Find where the given text appears and provide that cell's center as (x, y) coordinate. 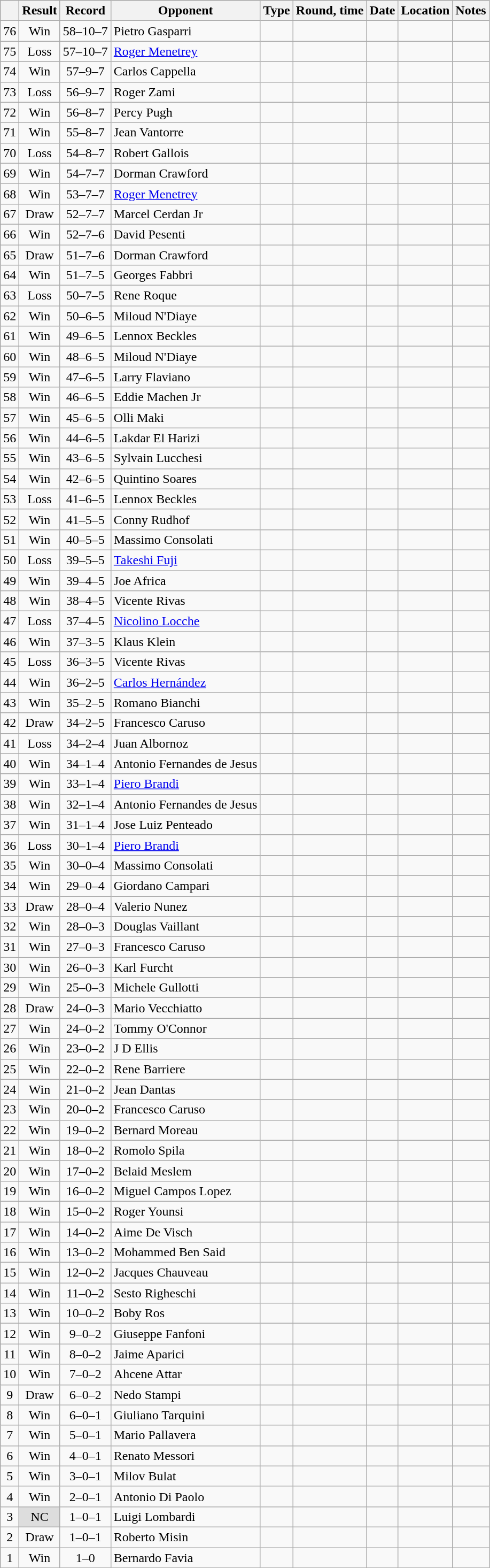
26 (10, 1049)
Giordano Campari (185, 886)
Date (383, 11)
Bernard Moreau (185, 1130)
24–0–2 (85, 1028)
58–10–7 (85, 31)
57–9–7 (85, 72)
Type (277, 11)
70 (10, 153)
Opponent (185, 11)
52–7–7 (85, 214)
53–7–7 (85, 194)
39 (10, 784)
18–0–2 (85, 1150)
35 (10, 865)
Mario Vecchiatto (185, 1008)
Carlos Hernández (185, 682)
52 (10, 519)
30–0–4 (85, 865)
Sylvain Lucchesi (185, 458)
36 (10, 845)
53 (10, 499)
44 (10, 682)
37 (10, 825)
27 (10, 1028)
Valerio Nunez (185, 906)
Karl Furcht (185, 967)
Tommy O'Connor (185, 1028)
31 (10, 947)
Roger Zami (185, 92)
44–6–5 (85, 438)
75 (10, 51)
Mario Pallavera (185, 1435)
34–2–4 (85, 743)
36–2–5 (85, 682)
2 (10, 1537)
54–8–7 (85, 153)
6–0–1 (85, 1415)
71 (10, 133)
46 (10, 642)
32–1–4 (85, 804)
Pietro Gasparri (185, 31)
6–0–2 (85, 1395)
David Pesenti (185, 234)
59 (10, 377)
32 (10, 927)
Romano Bianchi (185, 703)
51–7–5 (85, 275)
73 (10, 92)
56 (10, 438)
24–0–3 (85, 1008)
14–0–2 (85, 1232)
42 (10, 723)
Conny Rudhof (185, 519)
63 (10, 296)
12 (10, 1334)
Record (85, 11)
48 (10, 601)
74 (10, 72)
33 (10, 906)
10 (10, 1374)
39–4–5 (85, 580)
Robert Gallois (185, 153)
Georges Fabbri (185, 275)
21 (10, 1150)
55 (10, 458)
37–3–5 (85, 642)
Juan Albornoz (185, 743)
45 (10, 662)
Antonio Di Paolo (185, 1496)
Marcel Cerdan Jr (185, 214)
62 (10, 316)
65 (10, 255)
22 (10, 1130)
60 (10, 357)
18 (10, 1211)
Giuseppe Fanfoni (185, 1334)
14 (10, 1293)
Mohammed Ben Said (185, 1252)
6 (10, 1456)
Michele Gullotti (185, 988)
52–7–6 (85, 234)
29–0–4 (85, 886)
42–6–5 (85, 479)
31–1–4 (85, 825)
30 (10, 967)
43–6–5 (85, 458)
Notes (471, 11)
56–8–7 (85, 112)
Jose Luiz Penteado (185, 825)
46–6–5 (85, 397)
16–0–2 (85, 1191)
4 (10, 1496)
Bernardo Favia (185, 1558)
41–5–5 (85, 519)
26–0–3 (85, 967)
64 (10, 275)
28–0–3 (85, 927)
34–2–5 (85, 723)
17–0–2 (85, 1171)
Aime De Visch (185, 1232)
11–0–2 (85, 1293)
Nedo Stampi (185, 1395)
3 (10, 1517)
Joe Africa (185, 580)
50–6–5 (85, 316)
28–0–4 (85, 906)
Round, time (330, 11)
50–7–5 (85, 296)
15–0–2 (85, 1211)
34–1–4 (85, 764)
38 (10, 804)
21–0–2 (85, 1089)
Boby Ros (185, 1313)
4–0–1 (85, 1456)
20–0–2 (85, 1110)
23–0–2 (85, 1049)
57 (10, 418)
39–5–5 (85, 560)
8–0–2 (85, 1354)
Romolo Spila (185, 1150)
20 (10, 1171)
Larry Flaviano (185, 377)
49–6–5 (85, 336)
54–7–7 (85, 173)
7 (10, 1435)
Jacques Chauveau (185, 1273)
Result (40, 11)
8 (10, 1415)
49 (10, 580)
55–8–7 (85, 133)
16 (10, 1252)
9 (10, 1395)
Douglas Vaillant (185, 927)
51–7–6 (85, 255)
47 (10, 621)
10–0–2 (85, 1313)
Rene Roque (185, 296)
Belaid Meslem (185, 1171)
51 (10, 540)
Jean Vantorre (185, 133)
Percy Pugh (185, 112)
Quintino Soares (185, 479)
9–0–2 (85, 1334)
Lakdar El Harizi (185, 438)
3–0–1 (85, 1476)
NC (40, 1517)
72 (10, 112)
35–2–5 (85, 703)
38–4–5 (85, 601)
1 (10, 1558)
Nicolino Locche (185, 621)
34 (10, 886)
43 (10, 703)
45–6–5 (85, 418)
Ahcene Attar (185, 1374)
54 (10, 479)
12–0–2 (85, 1273)
25 (10, 1069)
47–6–5 (85, 377)
57–10–7 (85, 51)
Milov Bulat (185, 1476)
13 (10, 1313)
5–0–1 (85, 1435)
67 (10, 214)
7–0–2 (85, 1374)
66 (10, 234)
Takeshi Fuji (185, 560)
56–9–7 (85, 92)
50 (10, 560)
69 (10, 173)
Luigi Lombardi (185, 1517)
30–1–4 (85, 845)
33–1–4 (85, 784)
61 (10, 336)
Jaime Aparici (185, 1354)
Location (425, 11)
1–0 (85, 1558)
13–0–2 (85, 1252)
Sesto Righeschi (185, 1293)
Carlos Cappella (185, 72)
Roger Younsi (185, 1211)
48–6–5 (85, 357)
36–3–5 (85, 662)
29 (10, 988)
Jean Dantas (185, 1089)
19 (10, 1191)
37–4–5 (85, 621)
22–0–2 (85, 1069)
Olli Maki (185, 418)
Rene Barriere (185, 1069)
Miguel Campos Lopez (185, 1191)
Giuliano Tarquini (185, 1415)
25–0–3 (85, 988)
Klaus Klein (185, 642)
Eddie Machen Jr (185, 397)
40–5–5 (85, 540)
28 (10, 1008)
19–0–2 (85, 1130)
5 (10, 1476)
24 (10, 1089)
41 (10, 743)
27–0–3 (85, 947)
15 (10, 1273)
17 (10, 1232)
J D Ellis (185, 1049)
Roberto Misin (185, 1537)
Renato Messori (185, 1456)
68 (10, 194)
76 (10, 31)
58 (10, 397)
23 (10, 1110)
40 (10, 764)
2–0–1 (85, 1496)
41–6–5 (85, 499)
11 (10, 1354)
